Pinpoint the cell where the given text exists, returning its [X, Y] midpoint coordinate. 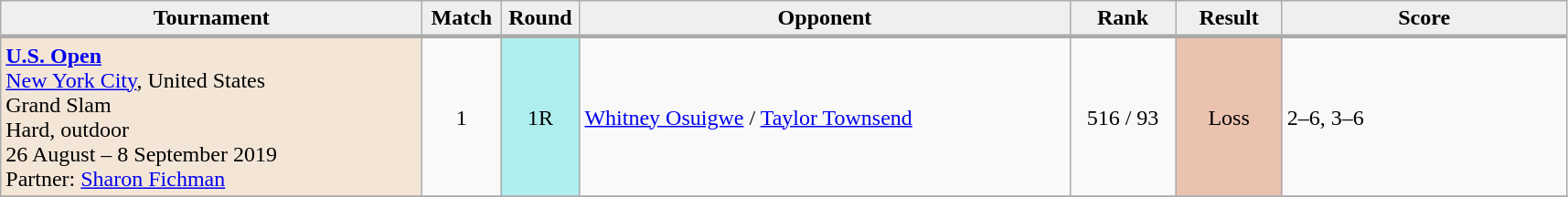
1R [540, 117]
2–6, 3–6 [1424, 117]
U.S. OpenNew York City, United StatesGrand SlamHard, outdoor26 August – 8 September 2019Partner: Sharon Fichman [212, 117]
Rank [1123, 19]
Loss [1229, 117]
516 / 93 [1123, 117]
Whitney Osuigwe / Taylor Townsend [825, 117]
Match [462, 19]
Round [540, 19]
Opponent [825, 19]
Result [1229, 19]
Score [1424, 19]
Tournament [212, 19]
1 [462, 117]
